Output the [X, Y] coordinate of the center of the cell containing the given text.  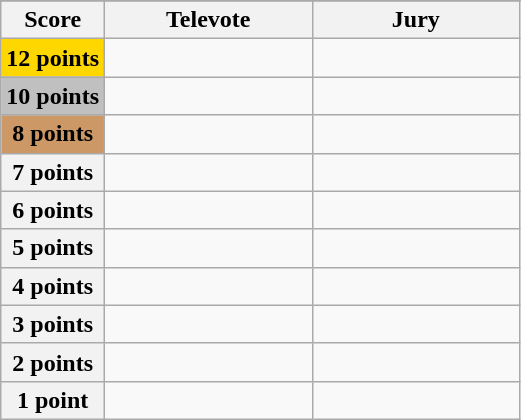
10 points [53, 96]
8 points [53, 134]
12 points [53, 58]
7 points [53, 172]
Jury [416, 20]
6 points [53, 210]
5 points [53, 248]
3 points [53, 324]
2 points [53, 362]
Score [53, 20]
Televote [209, 20]
1 point [53, 400]
4 points [53, 286]
